Locate the cell with the specified text and output its (X, Y) center coordinate. 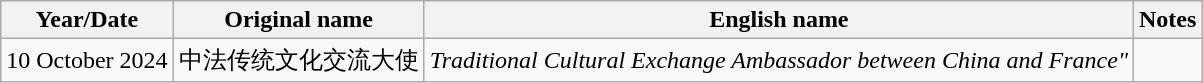
10 October 2024 (87, 60)
中法传统文化交流大使 (298, 60)
Original name (298, 20)
Traditional Cultural Exchange Ambassador between China and France" (778, 60)
Year/Date (87, 20)
English name (778, 20)
Notes (1168, 20)
